Detect which cell encompasses the target text, then output its (X, Y) center coordinate. 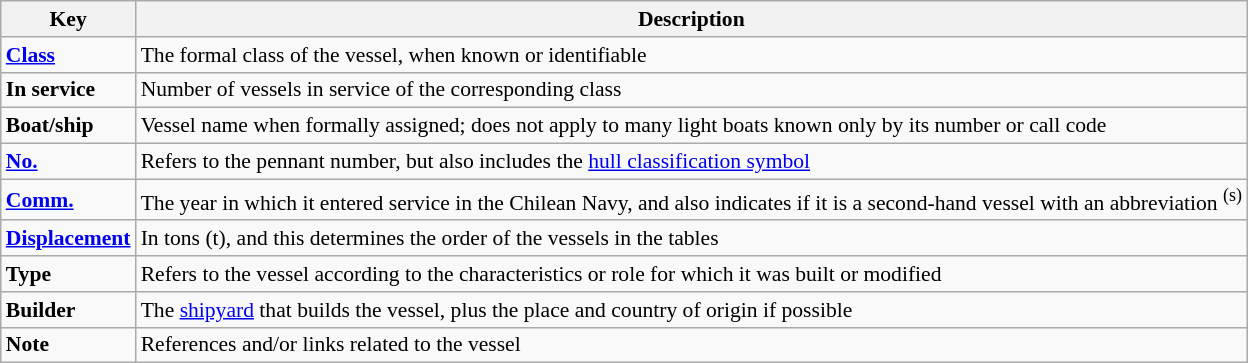
Type (68, 274)
In tons (t), and this determines the order of the vessels in the tables (692, 239)
The formal class of the vessel, when known or identifiable (692, 55)
Displacement (68, 239)
In service (68, 90)
Comm. (68, 200)
Builder (68, 310)
Boat/ship (68, 126)
Vessel name when formally assigned; does not apply to many light boats known only by its number or call code (692, 126)
The shipyard that builds the vessel, plus the place and country of origin if possible (692, 310)
Description (692, 19)
Class (68, 55)
No. (68, 162)
References and/or links related to the vessel (692, 345)
The year in which it entered service in the Chilean Navy, and also indicates if it is a second-hand vessel with an abbreviation (s) (692, 200)
Number of vessels in service of the corresponding class (692, 90)
Refers to the vessel according to the characteristics or role for which it was built or modified (692, 274)
Refers to the pennant number, but also includes the hull classification symbol (692, 162)
Note (68, 345)
Key (68, 19)
